Return the [X, Y] coordinate for the center point of the cell that contains the specified text.  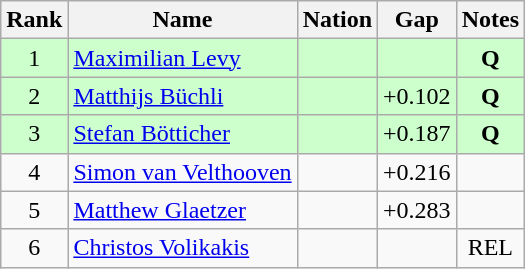
+0.102 [418, 96]
Rank [34, 20]
Gap [418, 20]
5 [34, 210]
Stefan Bötticher [182, 134]
Nation [337, 20]
+0.187 [418, 134]
Christos Volikakis [182, 248]
Name [182, 20]
3 [34, 134]
4 [34, 172]
Notes [490, 20]
1 [34, 58]
Simon van Velthooven [182, 172]
2 [34, 96]
Maximilian Levy [182, 58]
Matthijs Büchli [182, 96]
REL [490, 248]
Matthew Glaetzer [182, 210]
+0.283 [418, 210]
6 [34, 248]
+0.216 [418, 172]
